For the text-containing cell, return its midpoint in (X, Y) coordinate format. 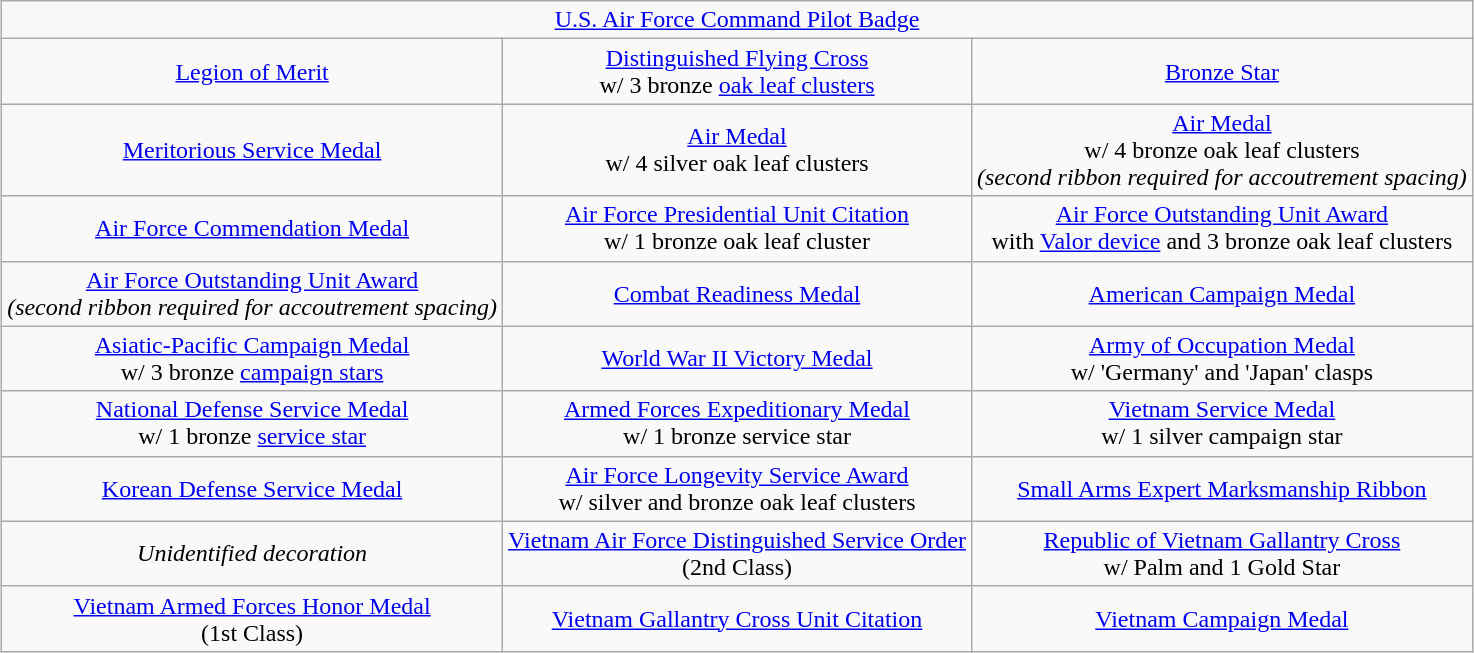
Air Medalw/ 4 bronze oak leaf clusters(second ribbon required for accoutrement spacing) (1222, 150)
Air Force Longevity Service Awardw/ silver and bronze oak leaf clusters (738, 488)
Combat Readiness Medal (738, 294)
Small Arms Expert Marksmanship Ribbon (1222, 488)
Air Force Outstanding Unit Awardwith Valor device and 3 bronze oak leaf clusters (1222, 228)
Vietnam Service Medalw/ 1 silver campaign star (1222, 424)
Vietnam Air Force Distinguished Service Order(2nd Class) (738, 554)
U.S. Air Force Command Pilot Badge (738, 20)
Meritorious Service Medal (252, 150)
Vietnam Campaign Medal (1222, 618)
Vietnam Gallantry Cross Unit Citation (738, 618)
Republic of Vietnam Gallantry Crossw/ Palm and 1 Gold Star (1222, 554)
Air Force Commendation Medal (252, 228)
Air Force Outstanding Unit Award(second ribbon required for accoutrement spacing) (252, 294)
Legion of Merit (252, 72)
Army of Occupation Medalw/ 'Germany' and 'Japan' clasps (1222, 358)
Air Force Presidential Unit Citationw/ 1 bronze oak leaf cluster (738, 228)
American Campaign Medal (1222, 294)
Asiatic-Pacific Campaign Medalw/ 3 bronze campaign stars (252, 358)
World War II Victory Medal (738, 358)
National Defense Service Medalw/ 1 bronze service star (252, 424)
Distinguished Flying Crossw/ 3 bronze oak leaf clusters (738, 72)
Armed Forces Expeditionary Medalw/ 1 bronze service star (738, 424)
Air Medalw/ 4 silver oak leaf clusters (738, 150)
Korean Defense Service Medal (252, 488)
Bronze Star (1222, 72)
Unidentified decoration (252, 554)
Vietnam Armed Forces Honor Medal(1st Class) (252, 618)
